Locate the cell with the specified text and output its [X, Y] center coordinate. 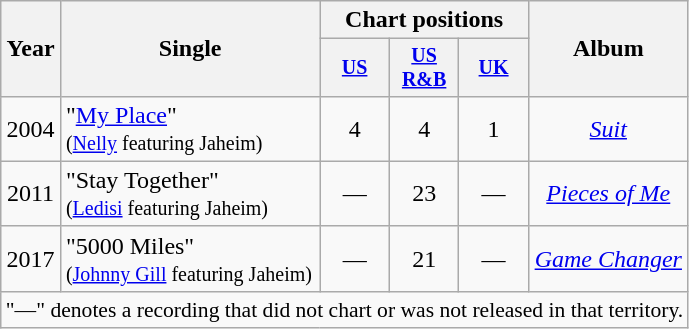
UK [494, 68]
"—" denotes a recording that did not chart or was not released in that territory. [345, 309]
Game Changer [608, 258]
Suit [608, 128]
"5000 Miles" (Johnny Gill featuring Jaheim) [190, 258]
Chart positions [424, 20]
1 [494, 128]
"My Place" (Nelly featuring Jaheim) [190, 128]
Single [190, 49]
US [354, 68]
23 [424, 194]
Album [608, 49]
2004 [31, 128]
"Stay Together" (Ledisi featuring Jaheim) [190, 194]
2017 [31, 258]
Year [31, 49]
Pieces of Me [608, 194]
2011 [31, 194]
USR&B [424, 68]
21 [424, 258]
